Find where the given text appears and provide that cell's center as (x, y) coordinate. 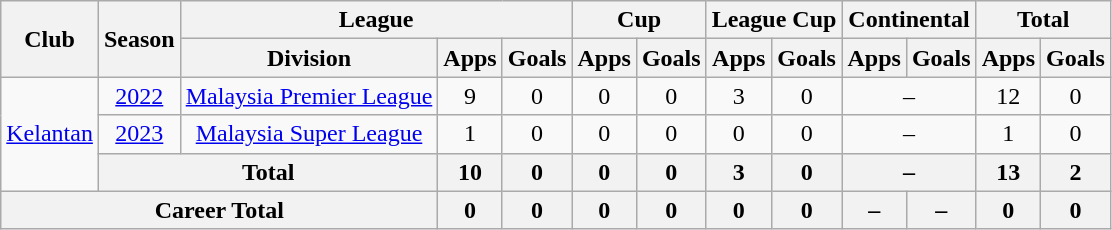
Career Total (220, 210)
10 (470, 172)
Club (50, 39)
League Cup (774, 20)
Malaysia Premier League (309, 96)
League (376, 20)
12 (1008, 96)
2 (1076, 172)
Season (139, 39)
Continental (909, 20)
13 (1008, 172)
Cup (639, 20)
Kelantan (50, 134)
9 (470, 96)
2023 (139, 134)
Division (309, 58)
Malaysia Super League (309, 134)
2022 (139, 96)
